Find where the given text appears and provide that cell's center as (x, y) coordinate. 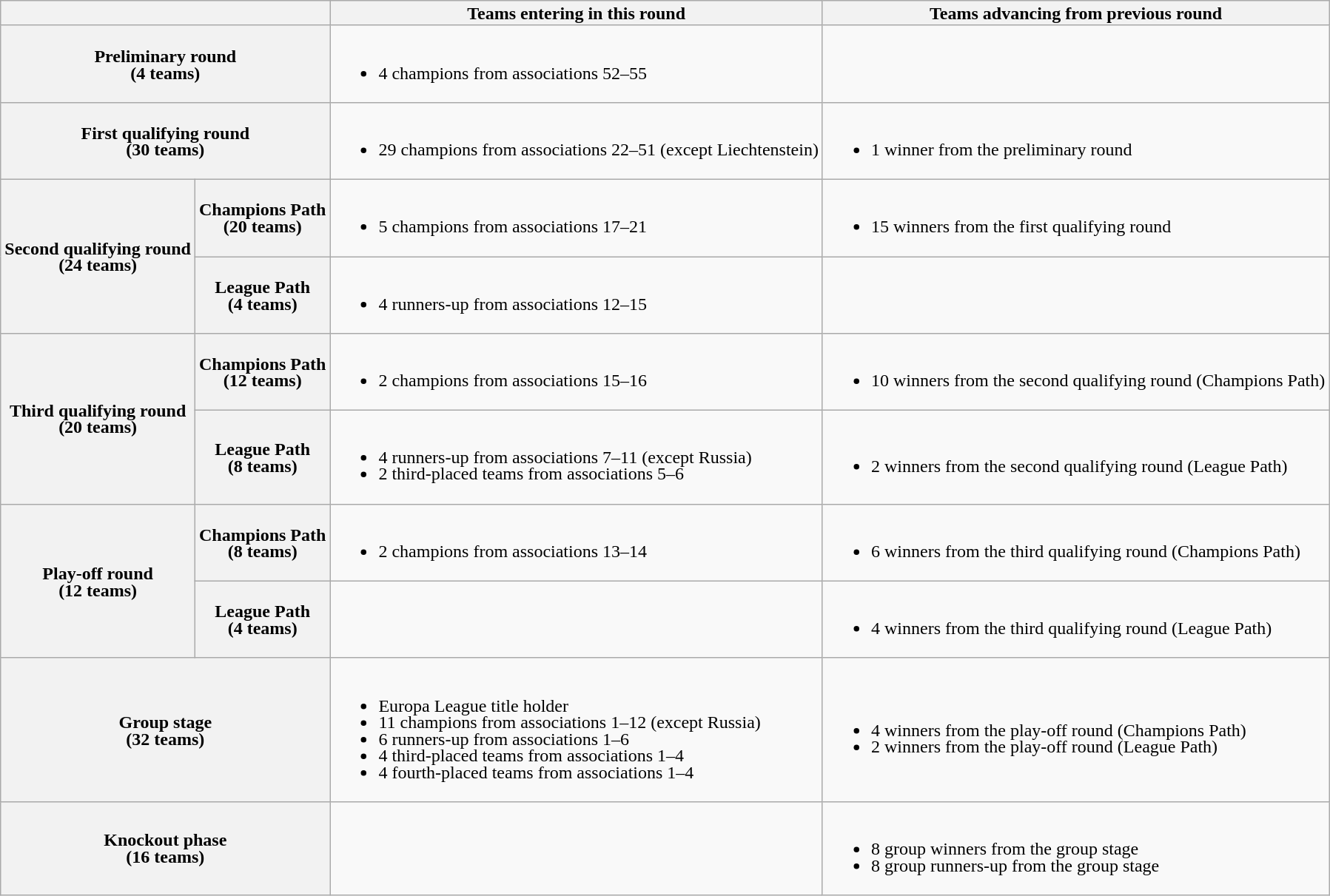
15 winners from the first qualifying round (1075, 218)
29 champions from associations 22–51 (except Liechtenstein) (577, 141)
Champions Path(20 teams) (262, 218)
Champions Path(12 teams) (262, 372)
First qualifying round(30 teams) (166, 141)
League Path(8 teams) (262, 457)
6 winners from the third qualifying round (Champions Path) (1075, 542)
4 champions from associations 52–55 (577, 64)
Play-off round(12 teams) (98, 581)
Teams advancing from previous round (1075, 13)
10 winners from the second qualifying round (Champions Path) (1075, 372)
4 winners from the play-off round (Champions Path)2 winners from the play-off round (League Path) (1075, 730)
1 winner from the preliminary round (1075, 141)
Champions Path(8 teams) (262, 542)
Third qualifying round(20 teams) (98, 419)
4 winners from the third qualifying round (League Path) (1075, 619)
Preliminary round(4 teams) (166, 64)
Group stage(32 teams) (166, 730)
8 group winners from the group stage8 group runners-up from the group stage (1075, 848)
Second qualifying round(24 teams) (98, 256)
Teams entering in this round (577, 13)
Knockout phase(16 teams) (166, 848)
2 champions from associations 15–16 (577, 372)
2 champions from associations 13–14 (577, 542)
4 runners-up from associations 12–15 (577, 294)
5 champions from associations 17–21 (577, 218)
2 winners from the second qualifying round (League Path) (1075, 457)
4 runners-up from associations 7–11 (except Russia)2 third-placed teams from associations 5–6 (577, 457)
